Pinpoint the cell where the given text exists, returning its (X, Y) midpoint coordinate. 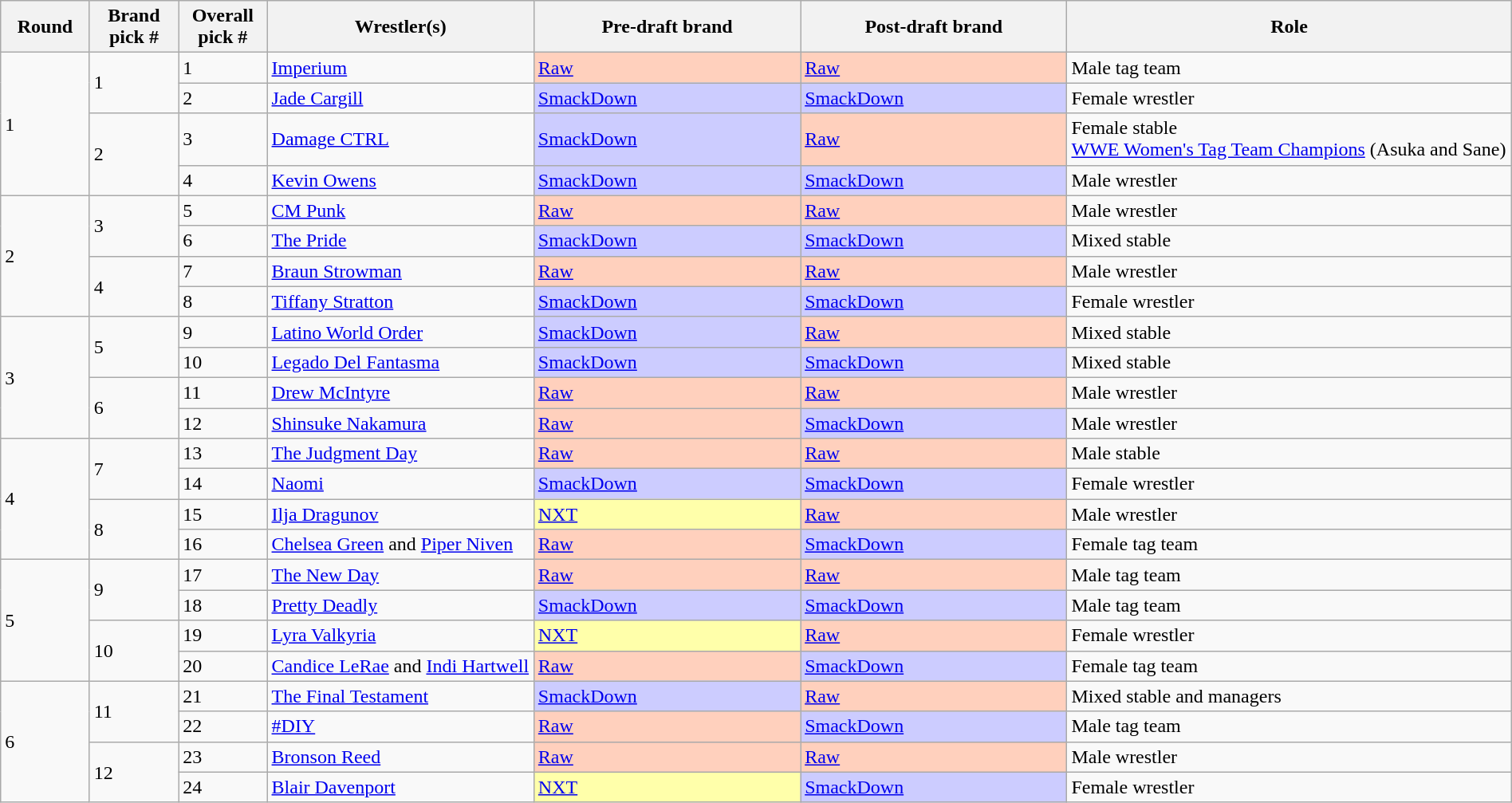
CM Punk (400, 211)
Blair Davenport (400, 787)
Bronson Reed (400, 757)
Chelsea Green and Piper Niven (400, 545)
Mixed stable and managers (1289, 696)
The Final Testament (400, 696)
19 (223, 636)
23 (223, 757)
Role (1289, 27)
Pretty Deadly (400, 605)
Tiffany Stratton (400, 301)
Wrestler(s) (400, 27)
Drew McIntyre (400, 392)
18 (223, 605)
Naomi (400, 484)
16 (223, 545)
Damage CTRL (400, 139)
Legado Del Fantasma (400, 362)
Imperium (400, 68)
Candice LeRae and Indi Hartwell (400, 666)
17 (223, 575)
Jade Cargill (400, 98)
Latino World Order (400, 332)
The Pride (400, 241)
Pre-draft brand (667, 27)
#DIY (400, 726)
Braun Strowman (400, 271)
20 (223, 666)
Brand pick # (134, 27)
Overall pick # (223, 27)
15 (223, 514)
22 (223, 726)
Male stable (1289, 454)
13 (223, 454)
Ilja Dragunov (400, 514)
The New Day (400, 575)
Lyra Valkyria (400, 636)
24 (223, 787)
The Judgment Day (400, 454)
Round (45, 27)
Post-draft brand (934, 27)
Shinsuke Nakamura (400, 423)
Kevin Owens (400, 180)
14 (223, 484)
Female stableWWE Women's Tag Team Champions (Asuka and Sane) (1289, 139)
21 (223, 696)
